Extract the (X, Y) coordinate from the center of the cell holding the provided text.  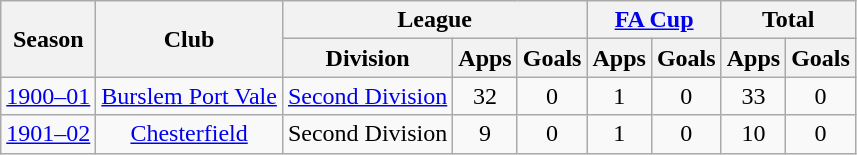
10 (753, 134)
Club (190, 39)
Chesterfield (190, 134)
9 (485, 134)
FA Cup (654, 20)
Season (48, 39)
League (434, 20)
Total (788, 20)
33 (753, 96)
Division (367, 58)
1900–01 (48, 96)
Burslem Port Vale (190, 96)
1901–02 (48, 134)
32 (485, 96)
